From the cell containing the given text, extract its center point as (X, Y) coordinate. 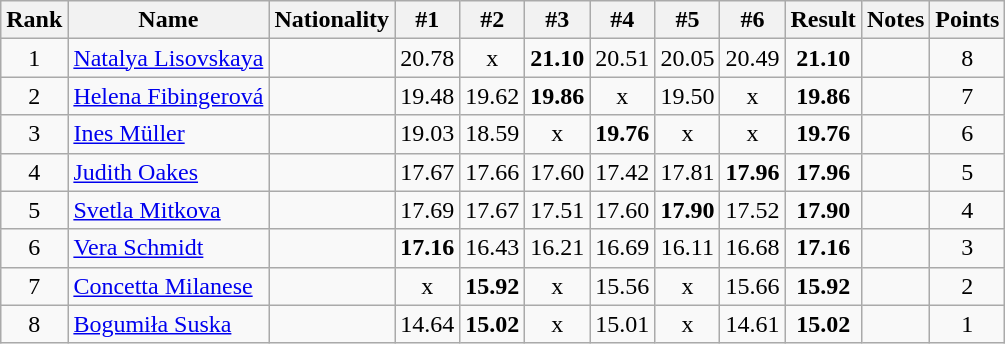
Result (823, 20)
Concetta Milanese (168, 286)
#1 (428, 20)
15.56 (622, 286)
#4 (622, 20)
20.78 (428, 58)
19.48 (428, 96)
20.49 (752, 58)
17.42 (622, 172)
19.62 (492, 96)
19.50 (688, 96)
20.05 (688, 58)
16.21 (558, 248)
Points (968, 20)
#3 (558, 20)
16.11 (688, 248)
Rank (34, 20)
Bogumiła Suska (168, 324)
17.81 (688, 172)
14.64 (428, 324)
Name (168, 20)
Helena Fibingerová (168, 96)
17.69 (428, 210)
#5 (688, 20)
17.51 (558, 210)
16.69 (622, 248)
Nationality (332, 20)
19.03 (428, 134)
20.51 (622, 58)
Natalya Lisovskaya (168, 58)
17.52 (752, 210)
Judith Oakes (168, 172)
16.43 (492, 248)
Ines Müller (168, 134)
15.01 (622, 324)
#6 (752, 20)
15.66 (752, 286)
#2 (492, 20)
Notes (895, 20)
14.61 (752, 324)
16.68 (752, 248)
Vera Schmidt (168, 248)
18.59 (492, 134)
17.66 (492, 172)
Svetla Mitkova (168, 210)
